Identify which cell holds the provided text, then report its [x, y] central coordinate. 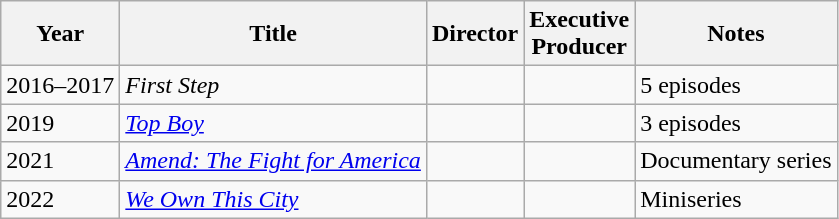
ExecutiveProducer [580, 34]
Amend: The Fight for America [274, 161]
Documentary series [736, 161]
First Step [274, 85]
3 episodes [736, 123]
2019 [60, 123]
Title [274, 34]
Miniseries [736, 199]
We Own This City [274, 199]
2016–2017 [60, 85]
Notes [736, 34]
2022 [60, 199]
Top Boy [274, 123]
2021 [60, 161]
Director [474, 34]
5 episodes [736, 85]
Year [60, 34]
